Return [X, Y] of the center of cell containing provided text 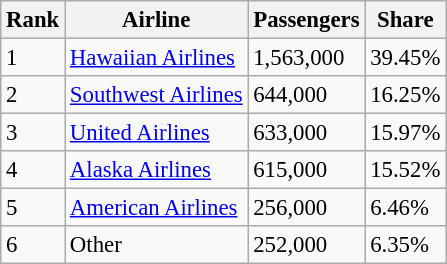
Airline [156, 20]
Share [406, 20]
4 [33, 170]
6.35% [406, 245]
633,000 [306, 133]
2 [33, 95]
Rank [33, 20]
6 [33, 245]
15.52% [406, 170]
Hawaiian Airlines [156, 58]
15.97% [406, 133]
Southwest Airlines [156, 95]
16.25% [406, 95]
6.46% [406, 208]
3 [33, 133]
Other [156, 245]
5 [33, 208]
American Airlines [156, 208]
1 [33, 58]
1,563,000 [306, 58]
Alaska Airlines [156, 170]
256,000 [306, 208]
644,000 [306, 95]
United Airlines [156, 133]
615,000 [306, 170]
Passengers [306, 20]
252,000 [306, 245]
39.45% [406, 58]
